Identify which cell holds the provided text, then report its [x, y] central coordinate. 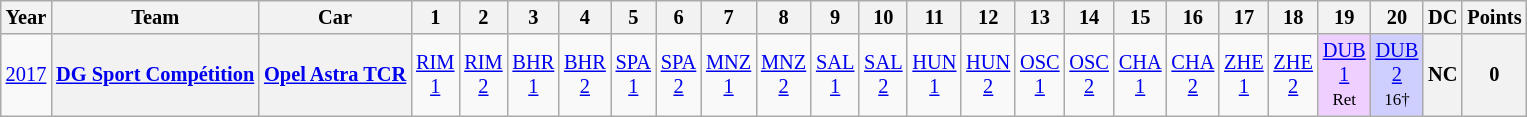
4 [585, 17]
CHA2 [1194, 75]
CHA1 [1140, 75]
DG Sport Compétition [155, 75]
ZHE1 [1244, 75]
MNZ1 [728, 75]
RIM1 [435, 75]
5 [634, 17]
SAL1 [835, 75]
2 [483, 17]
8 [784, 17]
16 [1194, 17]
3 [534, 17]
DC [1442, 17]
HUN1 [934, 75]
BHR1 [534, 75]
OSC1 [1040, 75]
Year [26, 17]
HUN2 [988, 75]
9 [835, 17]
11 [934, 17]
NC [1442, 75]
OSC2 [1088, 75]
13 [1040, 17]
SAL2 [883, 75]
SPA1 [634, 75]
Car [335, 17]
DUB1Ret [1344, 75]
2017 [26, 75]
DUB216† [1398, 75]
Team [155, 17]
MNZ2 [784, 75]
6 [678, 17]
1 [435, 17]
15 [1140, 17]
14 [1088, 17]
10 [883, 17]
RIM2 [483, 75]
12 [988, 17]
18 [1294, 17]
20 [1398, 17]
7 [728, 17]
17 [1244, 17]
ZHE2 [1294, 75]
BHR2 [585, 75]
Opel Astra TCR [335, 75]
Points [1494, 17]
SPA2 [678, 75]
19 [1344, 17]
0 [1494, 75]
